Pinpoint the cell where the given text exists, returning its (x, y) midpoint coordinate. 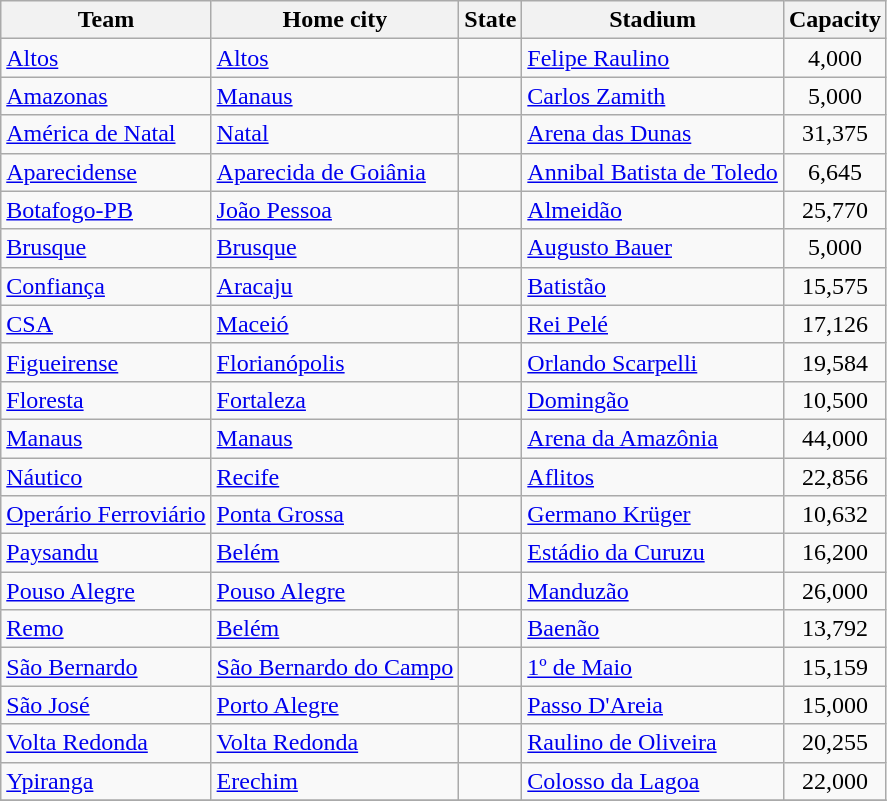
31,375 (834, 134)
São Bernardo do Campo (335, 667)
Figueirense (106, 362)
Florianópolis (335, 362)
CSA (106, 324)
6,645 (834, 172)
Orlando Scarpelli (653, 362)
Erechim (335, 781)
Capacity (834, 20)
Carlos Zamith (653, 96)
Remo (106, 629)
Floresta (106, 400)
Botafogo-PB (106, 210)
Fortaleza (335, 400)
Maceió (335, 324)
Arena das Dunas (653, 134)
Aflitos (653, 477)
São José (106, 705)
44,000 (834, 438)
Augusto Bauer (653, 248)
10,632 (834, 515)
Rei Pelé (653, 324)
15,159 (834, 667)
13,792 (834, 629)
4,000 (834, 58)
15,575 (834, 286)
Amazonas (106, 96)
Natal (335, 134)
Annibal Batista de Toledo (653, 172)
Porto Alegre (335, 705)
Aracaju (335, 286)
15,000 (834, 705)
Passo D'Areia (653, 705)
26,000 (834, 591)
Operário Ferroviário (106, 515)
Manduzão (653, 591)
Batistão (653, 286)
América de Natal (106, 134)
Paysandu (106, 553)
Germano Krüger (653, 515)
17,126 (834, 324)
Ponta Grossa (335, 515)
19,584 (834, 362)
Colosso da Lagoa (653, 781)
Estádio da Curuzu (653, 553)
São Bernardo (106, 667)
Team (106, 20)
Arena da Amazônia (653, 438)
Raulino de Oliveira (653, 743)
Ypiranga (106, 781)
State (490, 20)
16,200 (834, 553)
João Pessoa (335, 210)
Náutico (106, 477)
Recife (335, 477)
20,255 (834, 743)
Felipe Raulino (653, 58)
25,770 (834, 210)
22,000 (834, 781)
Baenão (653, 629)
Confiança (106, 286)
Stadium (653, 20)
Aparecidense (106, 172)
Home city (335, 20)
22,856 (834, 477)
1º de Maio (653, 667)
Aparecida de Goiânia (335, 172)
Domingão (653, 400)
10,500 (834, 400)
Almeidão (653, 210)
